Pinpoint the cell where the given text exists, returning its [X, Y] midpoint coordinate. 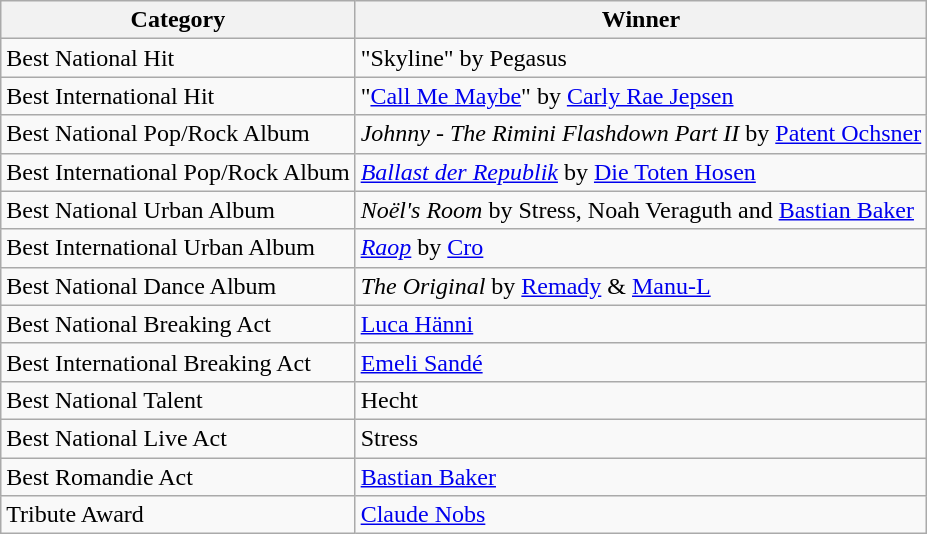
The Original by Remady & Manu-L [641, 286]
Best International Breaking Act [178, 362]
Best National Breaking Act [178, 324]
Johnny - The Rimini Flashdown Part II by Patent Ochsner [641, 134]
Best International Pop/Rock Album [178, 172]
Best National Pop/Rock Album [178, 134]
Hecht [641, 400]
"Call Me Maybe" by Carly Rae Jepsen [641, 96]
Best National Hit [178, 58]
Best National Live Act [178, 438]
Category [178, 20]
Noël's Room by Stress, Noah Veraguth and Bastian Baker [641, 210]
Claude Nobs [641, 515]
Best International Hit [178, 96]
Emeli Sandé [641, 362]
Stress [641, 438]
"Skyline" by Pegasus [641, 58]
Tribute Award [178, 515]
Best National Dance Album [178, 286]
Winner [641, 20]
Bastian Baker [641, 477]
Ballast der Republik by Die Toten Hosen [641, 172]
Luca Hänni [641, 324]
Best National Talent [178, 400]
Best National Urban Album [178, 210]
Raop by Cro [641, 248]
Best International Urban Album [178, 248]
Best Romandie Act [178, 477]
